Return (x, y) of the center of cell containing provided text 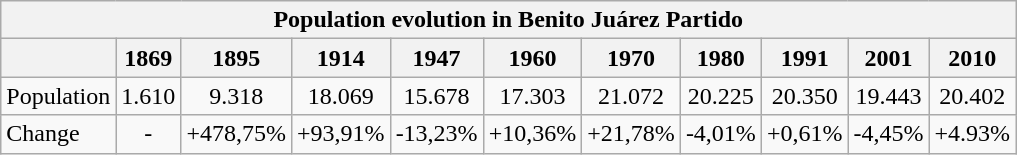
1980 (720, 58)
-13,23% (436, 134)
-4,01% (720, 134)
1.610 (148, 96)
1970 (632, 58)
1914 (340, 58)
20.225 (720, 96)
15.678 (436, 96)
17.303 (532, 96)
1869 (148, 58)
20.402 (972, 96)
+21,78% (632, 134)
2001 (888, 58)
1895 (236, 58)
-4,45% (888, 134)
1991 (804, 58)
+10,36% (532, 134)
Population (58, 96)
18.069 (340, 96)
Change (58, 134)
21.072 (632, 96)
1947 (436, 58)
1960 (532, 58)
19.443 (888, 96)
Population evolution in Benito Juárez Partido (508, 20)
- (148, 134)
+478,75% (236, 134)
+4.93% (972, 134)
9.318 (236, 96)
20.350 (804, 96)
2010 (972, 58)
+93,91% (340, 134)
+0,61% (804, 134)
